Pinpoint the cell where the given text exists, returning its (X, Y) midpoint coordinate. 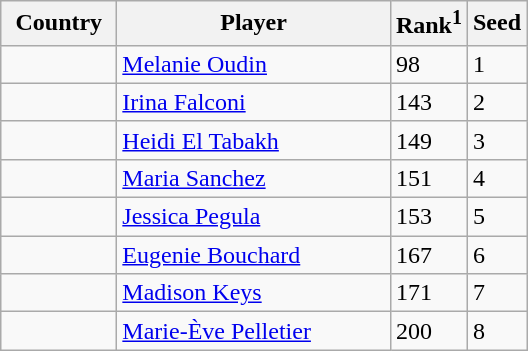
6 (496, 255)
7 (496, 293)
Irina Falconi (254, 102)
2 (496, 102)
98 (428, 64)
149 (428, 140)
Marie-Ève Pelletier (254, 331)
Maria Sanchez (254, 178)
Player (254, 24)
Heidi El Tabakh (254, 140)
151 (428, 178)
1 (496, 64)
Rank1 (428, 24)
167 (428, 255)
153 (428, 217)
8 (496, 331)
4 (496, 178)
143 (428, 102)
Melanie Oudin (254, 64)
Seed (496, 24)
171 (428, 293)
Eugenie Bouchard (254, 255)
200 (428, 331)
Madison Keys (254, 293)
Jessica Pegula (254, 217)
3 (496, 140)
5 (496, 217)
Country (59, 24)
